Return [x, y] of the center of cell containing provided text 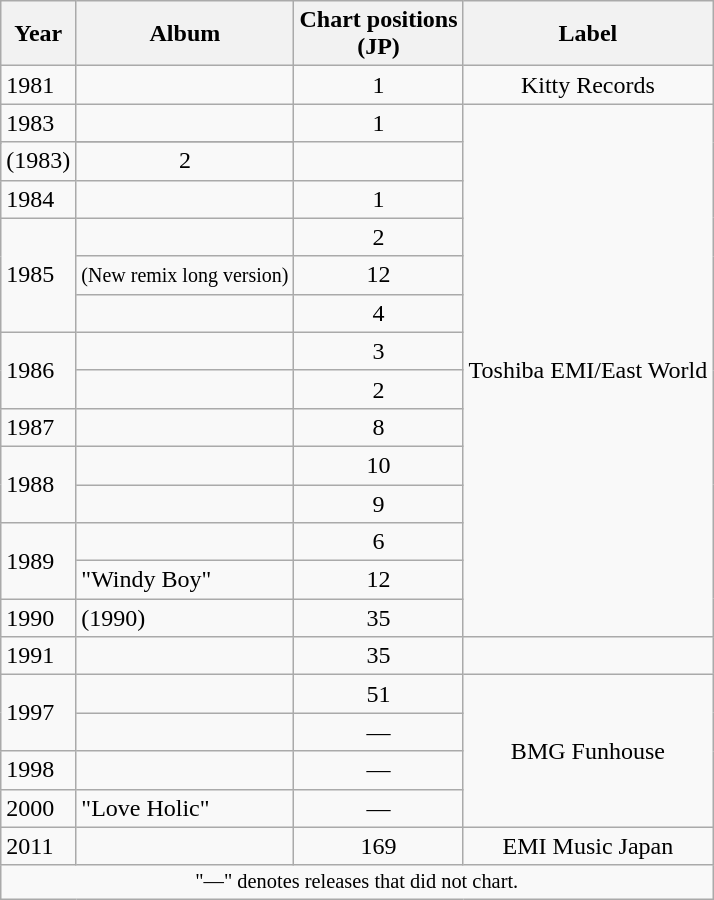
BMG Funhouse [588, 751]
Toshiba EMI/East World [588, 370]
"Windy Boy" [185, 580]
"Love Holic" [185, 808]
Label [588, 34]
2000 [38, 808]
1987 [38, 427]
1984 [38, 199]
Kitty Records [588, 85]
Year [38, 34]
1988 [38, 484]
1986 [38, 370]
EMI Music Japan [588, 846]
1991 [38, 656]
51 [378, 694]
10 [378, 465]
169 [378, 846]
3 [378, 351]
Chart positions(JP) [378, 34]
1989 [38, 561]
9 [378, 503]
(1983) [38, 161]
2011 [38, 846]
Album [185, 34]
1983 [38, 123]
1997 [38, 713]
8 [378, 427]
1990 [38, 618]
(New remix long version) [185, 275]
1981 [38, 85]
4 [378, 313]
6 [378, 542]
1985 [38, 275]
(1990) [185, 618]
"—" denotes releases that did not chart. [357, 882]
1998 [38, 770]
